Provide the (X, Y) coordinate of the cell's center where the given text is located.  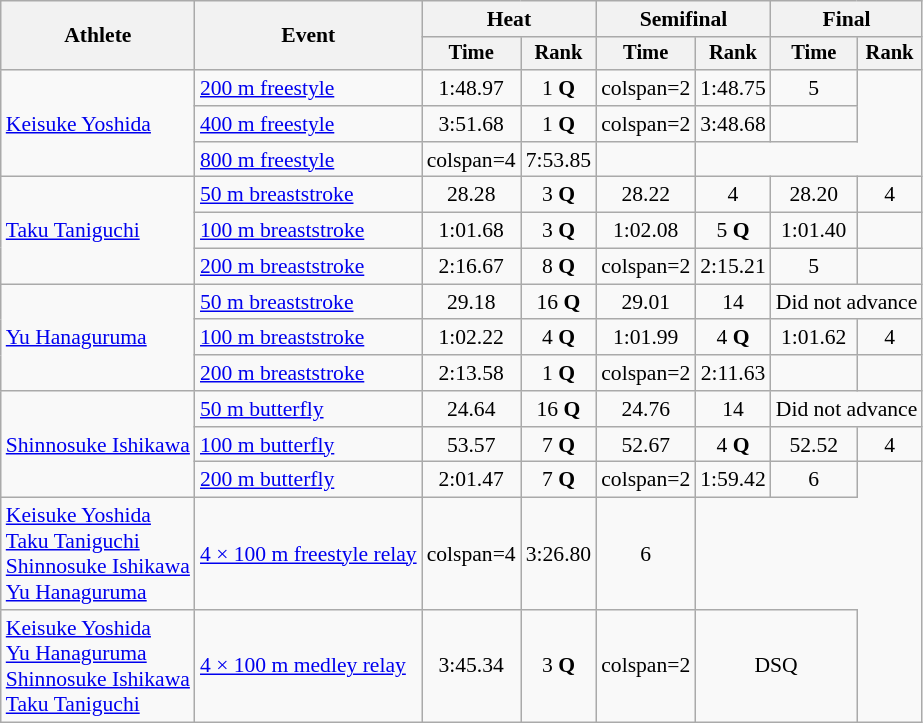
2:13.58 (472, 373)
Athlete (98, 36)
Keisuke YoshidaTaku TaniguchiShinnosuke IshikawaYu Hanaguruma (98, 554)
400 m freestyle (308, 124)
Event (308, 36)
Shinnosuke Ishikawa (98, 444)
29.01 (646, 302)
100 m butterfly (308, 445)
1:48.75 (732, 88)
2:01.47 (472, 480)
8 Q (558, 267)
2:15.21 (732, 267)
52.67 (646, 445)
52.52 (814, 445)
200 m freestyle (308, 88)
Final (847, 19)
24.76 (646, 409)
4 × 100 m medley relay (308, 666)
4 × 100 m freestyle relay (308, 554)
1:59.42 (732, 480)
2:16.67 (472, 267)
1:01.99 (646, 338)
1:01.62 (814, 338)
29.18 (472, 302)
Semifinal (684, 19)
1:48.97 (472, 88)
7:53.85 (558, 160)
1:01.40 (814, 231)
3:45.34 (472, 666)
200 m butterfly (308, 480)
1:01.68 (472, 231)
28.22 (646, 195)
Heat (510, 19)
Taku Taniguchi (98, 230)
3:48.68 (732, 124)
28.20 (814, 195)
DSQ (776, 666)
50 m butterfly (308, 409)
800 m freestyle (308, 160)
1:02.22 (472, 338)
1:02.08 (646, 231)
24.64 (472, 409)
Keisuke YoshidaYu HanagurumaShinnosuke IshikawaTaku Taniguchi (98, 666)
28.28 (472, 195)
Yu Hanaguruma (98, 338)
3:51.68 (472, 124)
53.57 (472, 445)
3:26.80 (558, 554)
2:11.63 (732, 373)
5 Q (732, 231)
Keisuke Yoshida (98, 124)
